Search for the cell housing the specified text and yield its [x, y] center coordinate. 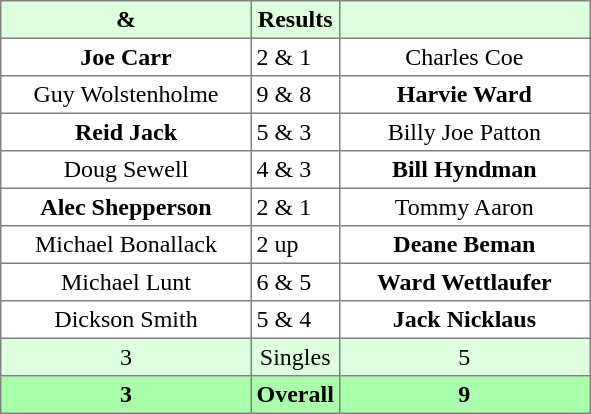
9 & 8 [295, 95]
Ward Wettlaufer [464, 282]
Michael Lunt [126, 282]
Reid Jack [126, 132]
Billy Joe Patton [464, 132]
Singles [295, 357]
5 & 3 [295, 132]
Guy Wolstenholme [126, 95]
Deane Beman [464, 245]
6 & 5 [295, 282]
Bill Hyndman [464, 170]
& [126, 20]
Tommy Aaron [464, 207]
Charles Coe [464, 57]
4 & 3 [295, 170]
Joe Carr [126, 57]
Alec Shepperson [126, 207]
Michael Bonallack [126, 245]
Doug Sewell [126, 170]
Harvie Ward [464, 95]
Jack Nicklaus [464, 320]
5 & 4 [295, 320]
2 up [295, 245]
Results [295, 20]
Overall [295, 395]
9 [464, 395]
5 [464, 357]
Dickson Smith [126, 320]
